Return (X, Y) of the center of cell containing provided text 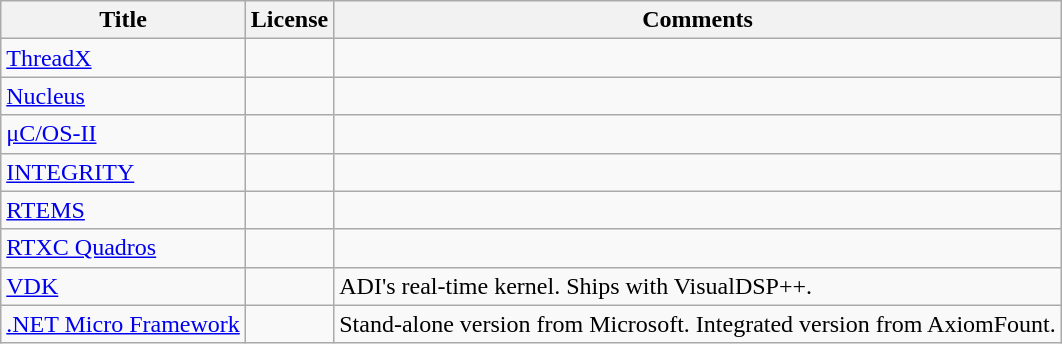
RTXC Quadros (124, 248)
RTEMS (124, 210)
Comments (698, 20)
License (289, 20)
Nucleus (124, 96)
.NET Micro Framework (124, 324)
ADI's real-time kernel. Ships with VisualDSP++. (698, 286)
INTEGRITY (124, 172)
μC/OS-II (124, 134)
VDK (124, 286)
Stand-alone version from Microsoft. Integrated version from AxiomFount. (698, 324)
Title (124, 20)
ThreadX (124, 58)
